Scan for the cell matching the given text and deliver its (x, y) coordinate at center. 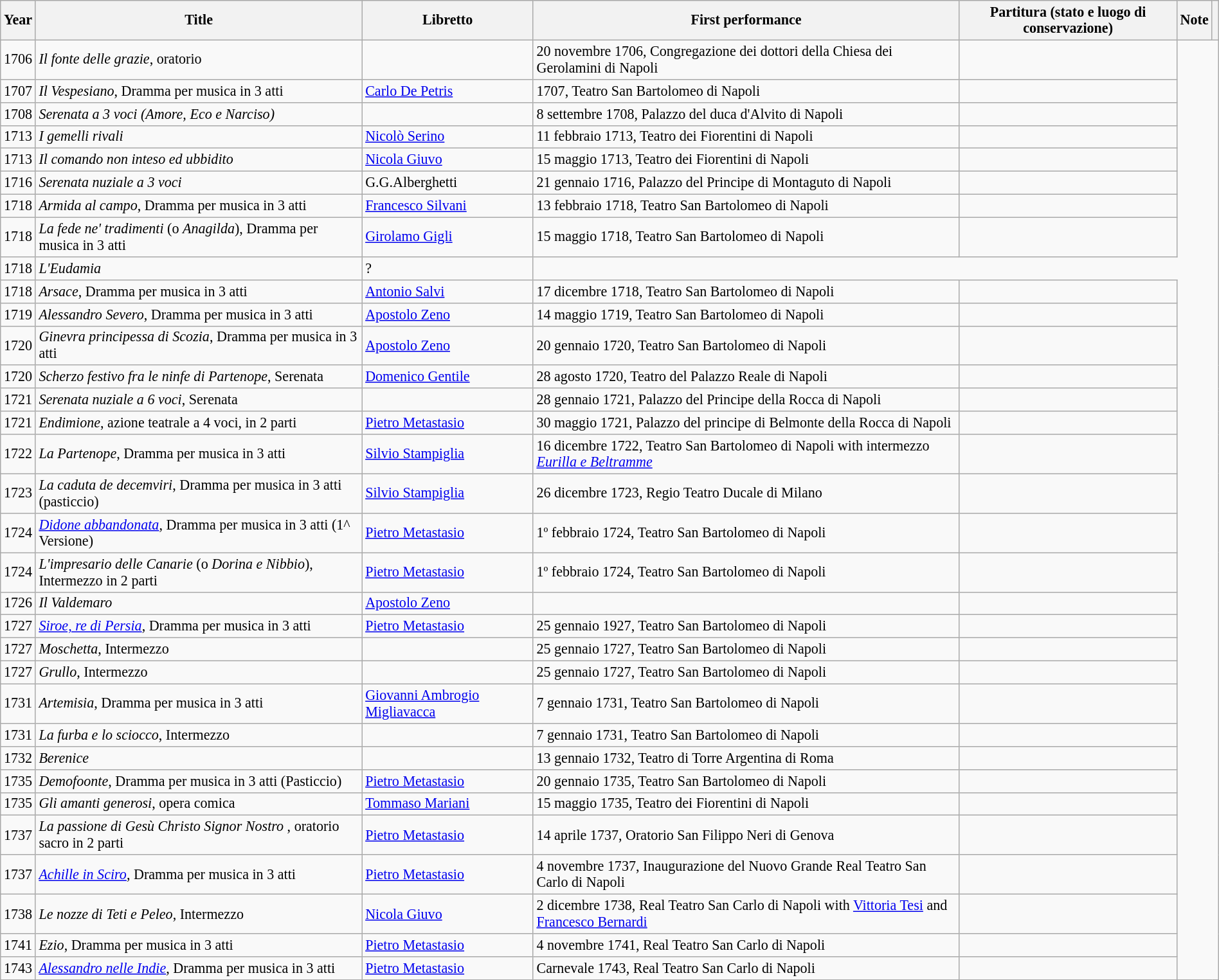
Title (199, 19)
1707, Teatro San Bartolomeo di Napoli (746, 91)
1723 (18, 494)
14 maggio 1719, Teatro San Bartolomeo di Napoli (746, 314)
Carlo De Petris (447, 91)
Il comando non inteso ed ubbidito (199, 160)
Il Vespesiano, Dramma per musica in 3 atti (199, 91)
Ezio, Dramma per musica in 3 atti (199, 945)
4 novembre 1737, Inaugurazione del Nuovo Grande Real Teatro San Carlo di Napoli (746, 874)
Partitura (stato e luogo di conservazione) (1069, 19)
13 gennaio 1732, Teatro di Torre Argentina di Roma (746, 758)
26 dicembre 1723, Regio Teatro Ducale di Milano (746, 494)
Alessandro nelle Indie, Dramma per musica in 3 atti (199, 968)
20 novembre 1706, Congregazione dei dottori della Chiesa dei Gerolamini di Napoli (746, 59)
1741 (18, 945)
Year (18, 19)
17 dicembre 1718, Teatro San Bartolomeo di Napoli (746, 291)
Giovanni Ambrogio Migliavacca (447, 703)
1707 (18, 91)
20 gennaio 1720, Teatro San Bartolomeo di Napoli (746, 346)
4 novembre 1741, Real Teatro San Carlo di Napoli (746, 945)
1706 (18, 59)
Armida al campo, Dramma per musica in 3 atti (199, 206)
L'impresario delle Canarie (o Dorina e Nibbio), Intermezzo in 2 parti (199, 572)
G.G.Alberghetti (447, 183)
Tommaso Mariani (447, 804)
Nicolò Serino (447, 137)
Serenata nuziale a 6 voci, Serenata (199, 400)
Alessandro Severo, Dramma per musica in 3 atti (199, 314)
La passione di Gesù Christo Signor Nostro , oratorio sacro in 2 parti (199, 835)
Grullo, Intermezzo (199, 672)
1716 (18, 183)
1738 (18, 914)
Note (1194, 19)
Girolamo Gigli (447, 236)
? (447, 268)
28 agosto 1720, Teatro del Palazzo Reale di Napoli (746, 377)
L'Eudamia (199, 268)
La furba e lo sciocco, Intermezzo (199, 735)
15 maggio 1735, Teatro dei Fiorentini di Napoli (746, 804)
Francesco Silvani (447, 206)
Berenice (199, 758)
1722 (18, 454)
Demofoonte, Dramma per musica in 3 atti (Pasticcio) (199, 781)
25 gennaio 1927, Teatro San Bartolomeo di Napoli (746, 627)
Antonio Salvi (447, 291)
15 maggio 1713, Teatro dei Fiorentini di Napoli (746, 160)
La fede ne' tradimenti (o Anagilda), Dramma per musica in 3 atti (199, 236)
First performance (746, 19)
1732 (18, 758)
2 dicembre 1738, Real Teatro San Carlo di Napoli with Vittoria Tesi and Francesco Bernardi (746, 914)
La caduta de decemviri, Dramma per musica in 3 atti (pasticcio) (199, 494)
21 gennaio 1716, Palazzo del Principe di Montaguto di Napoli (746, 183)
Il fonte delle grazie, oratorio (199, 59)
1708 (18, 114)
Artemisia, Dramma per musica in 3 atti (199, 703)
Achille in Sciro, Dramma per musica in 3 atti (199, 874)
Ginevra principessa di Scozia, Dramma per musica in 3 atti (199, 346)
Gli amanti generosi, opera comica (199, 804)
Moschetta, Intermezzo (199, 649)
1726 (18, 603)
Endimione, azione teatrale a 4 voci, in 2 parti (199, 423)
Arsace, Dramma per musica in 3 atti (199, 291)
1719 (18, 314)
13 febbraio 1718, Teatro San Bartolomeo di Napoli (746, 206)
Carnevale 1743, Real Teatro San Carlo di Napoli (746, 968)
1743 (18, 968)
La Partenope, Dramma per musica in 3 atti (199, 454)
28 gennaio 1721, Palazzo del Principe della Rocca di Napoli (746, 400)
Domenico Gentile (447, 377)
Serenata nuziale a 3 voci (199, 183)
11 febbraio 1713, Teatro dei Fiorentini di Napoli (746, 137)
14 aprile 1737, Oratorio San Filippo Neri di Genova (746, 835)
Le nozze di Teti e Peleo, Intermezzo (199, 914)
20 gennaio 1735, Teatro San Bartolomeo di Napoli (746, 781)
8 settembre 1708, Palazzo del duca d'Alvito di Napoli (746, 114)
Scherzo festivo fra le ninfe di Partenope, Serenata (199, 377)
Il Valdemaro (199, 603)
Siroe, re di Persia, Dramma per musica in 3 atti (199, 627)
Serenata a 3 voci (Amore, Eco e Narciso) (199, 114)
Didone abbandonata, Dramma per musica in 3 atti (1^ Versione) (199, 532)
Libretto (447, 19)
I gemelli rivali (199, 137)
30 maggio 1721, Palazzo del principe di Belmonte della Rocca di Napoli (746, 423)
15 maggio 1718, Teatro San Bartolomeo di Napoli (746, 236)
16 dicembre 1722, Teatro San Bartolomeo di Napoli with intermezzo Eurilla e Beltramme (746, 454)
